Return the (X, Y) coordinate for the center point of the cell that contains the specified text.  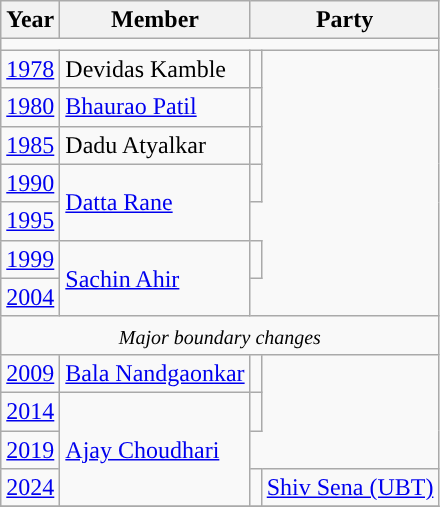
Ajay Choudhari (155, 449)
Bhaurao Patil (155, 107)
Bala Nandgaonkar (155, 373)
1980 (30, 107)
2009 (30, 373)
Sachin Ahir (155, 278)
1985 (30, 145)
1995 (30, 221)
1978 (30, 69)
1990 (30, 183)
1999 (30, 259)
Shiv Sena (UBT) (350, 488)
Dadu Atyalkar (155, 145)
2014 (30, 411)
2004 (30, 297)
2024 (30, 488)
Datta Rane (155, 202)
Devidas Kamble (155, 69)
Party (344, 20)
2019 (30, 449)
Year (30, 20)
Major boundary changes (220, 335)
Member (155, 20)
